For the text-containing cell, return its midpoint in [x, y] coordinate format. 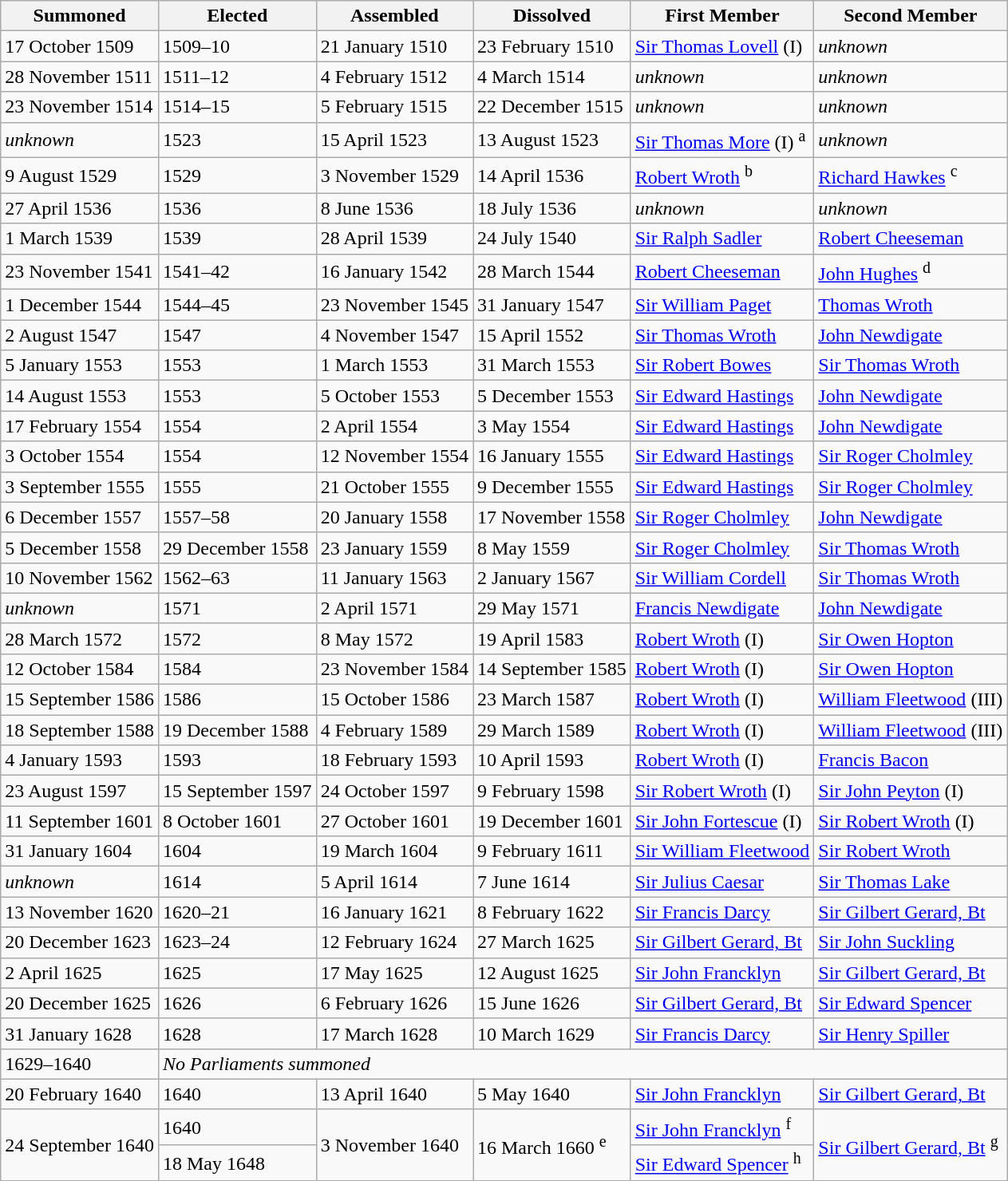
1514–15 [237, 107]
No Parliaments summoned [583, 1064]
18 September 1588 [80, 730]
1539 [237, 239]
Sir Thomas Lovell (I) [722, 46]
Elected [237, 16]
1623–24 [237, 942]
Robert Wroth b [722, 176]
3 November 1640 [394, 1144]
Sir Julius Caesar [722, 882]
Sir Gilbert Gerard, Bt g [911, 1144]
12 November 1554 [394, 456]
27 April 1536 [80, 208]
10 March 1629 [551, 1033]
19 December 1588 [237, 730]
1629–1640 [80, 1064]
8 October 1601 [237, 821]
19 April 1583 [551, 638]
Sir John Fortescue (I) [722, 821]
1547 [237, 335]
10 April 1593 [551, 760]
15 April 1523 [394, 140]
Sir William Paget [722, 305]
3 May 1554 [551, 426]
1562–63 [237, 578]
1 March 1553 [394, 365]
28 March 1544 [551, 271]
3 September 1555 [80, 487]
20 December 1623 [80, 942]
17 February 1554 [80, 426]
1541–42 [237, 271]
15 June 1626 [551, 1003]
12 February 1624 [394, 942]
20 December 1625 [80, 1003]
Dissolved [551, 16]
28 March 1572 [80, 638]
1584 [237, 669]
Richard Hawkes c [911, 176]
24 October 1597 [394, 791]
31 January 1628 [80, 1033]
Francis Newdigate [722, 608]
17 October 1509 [80, 46]
23 November 1545 [394, 305]
18 May 1648 [237, 1163]
5 January 1553 [80, 365]
23 November 1584 [394, 669]
3 October 1554 [80, 456]
4 February 1512 [394, 77]
13 November 1620 [80, 912]
19 March 1604 [394, 851]
Thomas Wroth [911, 305]
28 November 1511 [80, 77]
1593 [237, 760]
2 January 1567 [551, 578]
2 April 1625 [80, 973]
29 March 1589 [551, 730]
27 October 1601 [394, 821]
20 February 1640 [80, 1094]
4 November 1547 [394, 335]
First Member [722, 16]
23 March 1587 [551, 700]
5 December 1553 [551, 396]
9 August 1529 [80, 176]
16 January 1621 [394, 912]
1586 [237, 700]
23 February 1510 [551, 46]
4 January 1593 [80, 760]
3 November 1529 [394, 176]
17 May 1625 [394, 973]
Francis Bacon [911, 760]
1536 [237, 208]
1555 [237, 487]
21 October 1555 [394, 487]
1614 [237, 882]
1529 [237, 176]
15 October 1586 [394, 700]
23 January 1559 [394, 547]
1509–10 [237, 46]
16 January 1555 [551, 456]
15 September 1586 [80, 700]
21 January 1510 [394, 46]
19 December 1601 [551, 821]
1572 [237, 638]
22 December 1515 [551, 107]
5 April 1614 [394, 882]
28 April 1539 [394, 239]
15 April 1552 [551, 335]
6 February 1626 [394, 1003]
1620–21 [237, 912]
4 March 1514 [551, 77]
2 April 1554 [394, 426]
16 January 1542 [394, 271]
5 February 1515 [394, 107]
Sir Henry Spiller [911, 1033]
7 June 1614 [551, 882]
8 June 1536 [394, 208]
Sir John Peyton (I) [911, 791]
1557–58 [237, 517]
Assembled [394, 16]
John Hughes d [911, 271]
9 February 1598 [551, 791]
29 December 1558 [237, 547]
13 April 1640 [394, 1094]
1511–12 [237, 77]
23 August 1597 [80, 791]
24 July 1540 [551, 239]
11 September 1601 [80, 821]
1625 [237, 973]
Sir Ralph Sadler [722, 239]
9 December 1555 [551, 487]
Second Member [911, 16]
13 August 1523 [551, 140]
8 February 1622 [551, 912]
31 March 1553 [551, 365]
Sir Thomas Lake [911, 882]
1571 [237, 608]
24 September 1640 [80, 1144]
8 May 1572 [394, 638]
5 October 1553 [394, 396]
14 September 1585 [551, 669]
6 December 1557 [80, 517]
Sir Robert Bowes [722, 365]
Sir Robert Wroth [911, 851]
17 March 1628 [394, 1033]
18 July 1536 [551, 208]
1626 [237, 1003]
14 August 1553 [80, 396]
2 August 1547 [80, 335]
31 January 1547 [551, 305]
1604 [237, 851]
23 November 1514 [80, 107]
23 November 1541 [80, 271]
Sir William Cordell [722, 578]
12 October 1584 [80, 669]
1 December 1544 [80, 305]
5 May 1640 [551, 1094]
1523 [237, 140]
1544–45 [237, 305]
1628 [237, 1033]
20 January 1558 [394, 517]
9 February 1611 [551, 851]
Sir William Fleetwood [722, 851]
8 May 1559 [551, 547]
11 January 1563 [394, 578]
Sir Edward Spencer h [722, 1163]
4 February 1589 [394, 730]
15 September 1597 [237, 791]
Sir Edward Spencer [911, 1003]
2 April 1571 [394, 608]
Summoned [80, 16]
17 November 1558 [551, 517]
10 November 1562 [80, 578]
14 April 1536 [551, 176]
29 May 1571 [551, 608]
Sir John Suckling [911, 942]
31 January 1604 [80, 851]
5 December 1558 [80, 547]
16 March 1660 e [551, 1144]
27 March 1625 [551, 942]
1 March 1539 [80, 239]
18 February 1593 [394, 760]
Sir John Francklyn f [722, 1127]
Sir Thomas More (I) a [722, 140]
12 August 1625 [551, 973]
